Output the [x, y] coordinate of the center of the cell containing the given text.  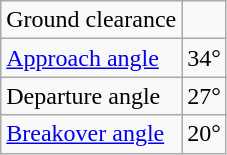
20° [204, 134]
Approach angle [92, 58]
Ground clearance [92, 20]
34° [204, 58]
Departure angle [92, 96]
Breakover angle [92, 134]
27° [204, 96]
